Determine the [x, y] coordinate at the center of the cell enclosing the given text.  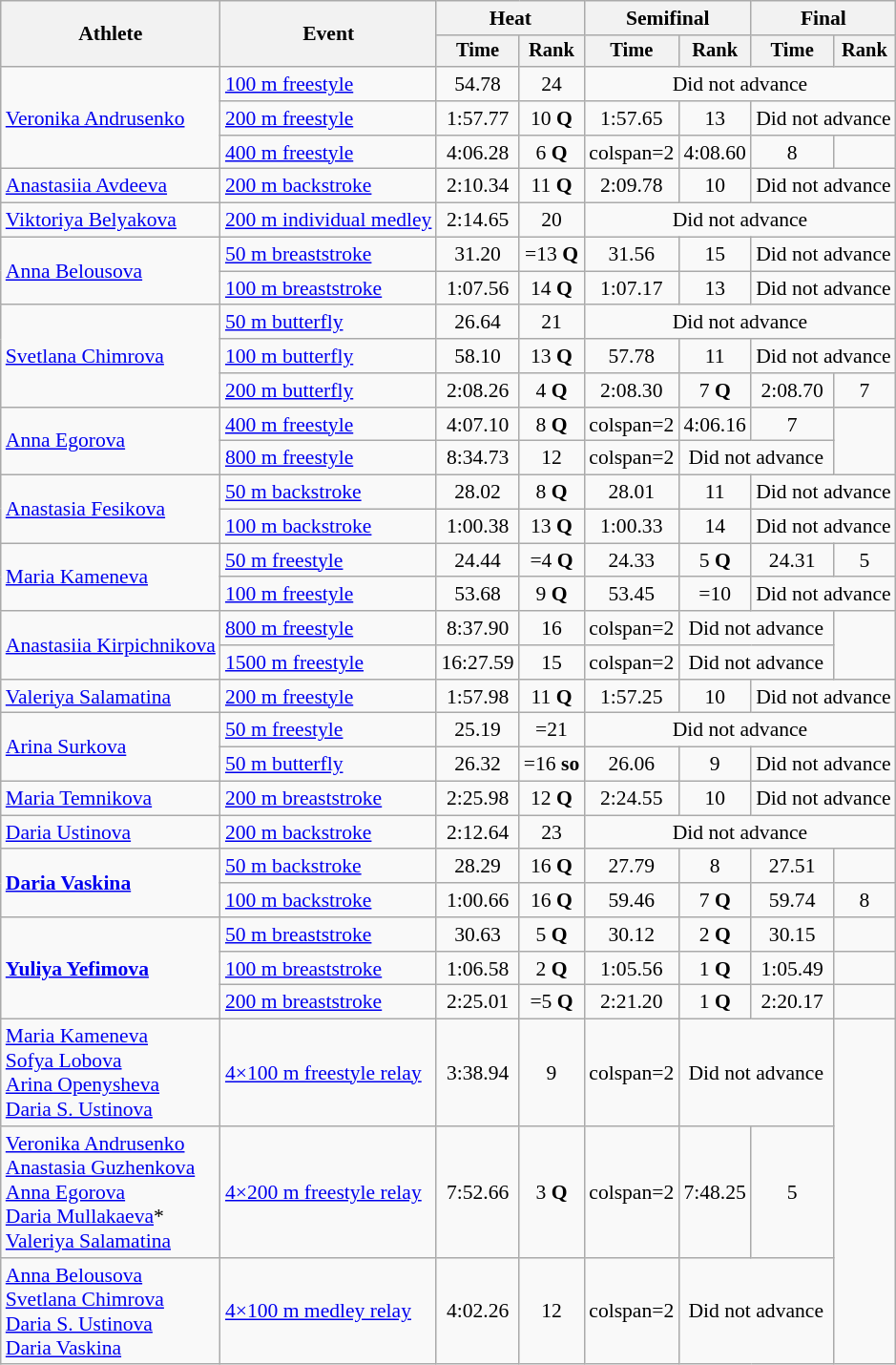
12 Q [552, 799]
4:02.26 [477, 1312]
Valeriya Salamatina [111, 697]
Anastasiia Kirpichnikova [111, 645]
26.06 [632, 765]
23 [552, 832]
30.63 [477, 934]
Viktoriya Belyakova [111, 220]
1500 m freestyle [328, 662]
Event [328, 34]
=5 Q [552, 1002]
27.79 [632, 867]
24.44 [477, 560]
Anna BelousovaSvetlana ChimrovaDaria S. UstinovaDaria Vaskina [111, 1312]
2:08.30 [632, 390]
Maria KamenevaSofya LobovaArina OpenyshevaDaria S. Ustinova [111, 1073]
2:08.70 [792, 390]
20 [552, 220]
Arina Surkova [111, 746]
14 Q [552, 288]
10 Q [552, 118]
24.31 [792, 560]
1:00.66 [477, 900]
16:27.59 [477, 662]
58.10 [477, 356]
=10 [715, 595]
Anna Egorova [111, 441]
31.56 [632, 255]
30.15 [792, 934]
24 [552, 84]
4:07.10 [477, 425]
1:57.25 [632, 697]
25.19 [477, 730]
21 [552, 323]
=16 so [552, 765]
Anna Belousova [111, 271]
28.01 [632, 493]
2:25.01 [477, 1002]
Yuliya Yefimova [111, 968]
4:06.28 [477, 153]
Daria Vaskina [111, 884]
2:12.64 [477, 832]
31.20 [477, 255]
3 Q [552, 1192]
4:08.60 [715, 153]
9 Q [552, 595]
2:09.78 [632, 186]
Anastasia Fesikova [111, 510]
Final [823, 18]
100 m butterfly [328, 356]
59.74 [792, 900]
7:48.25 [715, 1192]
53.68 [477, 595]
200 m butterfly [328, 390]
8:34.73 [477, 458]
8:37.90 [477, 628]
1:57.98 [477, 697]
59.46 [632, 900]
2:14.65 [477, 220]
4×200 m freestyle relay [328, 1192]
Veronika Andrusenko [111, 118]
1:05.56 [632, 969]
14 [715, 527]
=13 Q [552, 255]
1:00.38 [477, 527]
1:05.49 [792, 969]
1:57.65 [632, 118]
Semifinal [668, 18]
2:25.98 [477, 799]
16 [552, 628]
2:20.17 [792, 1002]
4×100 m freestyle relay [328, 1073]
24.33 [632, 560]
Veronika AndrusenkoAnastasia GuzhenkovaAnna EgorovaDaria Mullakaeva*Valeriya Salamatina [111, 1192]
Anastasiia Avdeeva [111, 186]
Maria Temnikova [111, 799]
7:52.66 [477, 1192]
26.64 [477, 323]
26.32 [477, 765]
6 Q [552, 153]
1:00.33 [632, 527]
Heat [510, 18]
57.78 [632, 356]
54.78 [477, 84]
4:06.16 [715, 425]
=4 Q [552, 560]
Svetlana Chimrova [111, 357]
2:21.20 [632, 1002]
4×100 m medley relay [328, 1312]
28.29 [477, 867]
30.12 [632, 934]
27.51 [792, 867]
Maria Kameneva [111, 577]
3:38.94 [477, 1073]
1:06.58 [477, 969]
1:57.77 [477, 118]
2:08.26 [477, 390]
Daria Ustinova [111, 832]
28.02 [477, 493]
Athlete [111, 34]
1:07.56 [477, 288]
4 Q [552, 390]
1:07.17 [632, 288]
200 m individual medley [328, 220]
2:24.55 [632, 799]
=21 [552, 730]
2:10.34 [477, 186]
53.45 [632, 595]
